Determine the (X, Y) coordinate at the center of the cell enclosing the given text.  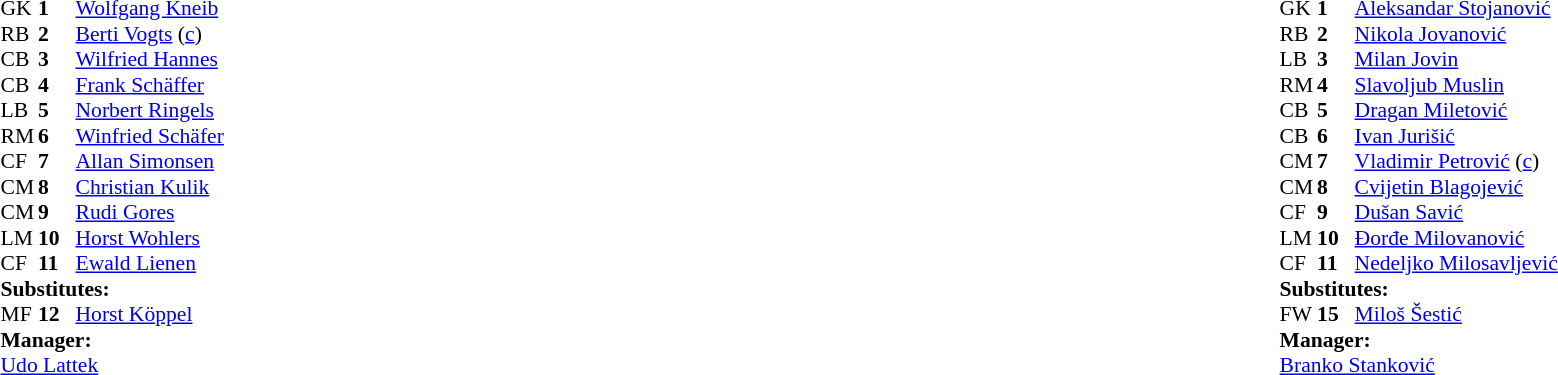
Nedeljko Milosavljević (1456, 263)
Winfried Schäfer (150, 136)
Đorđe Milovanović (1456, 238)
MF (19, 315)
Ewald Lienen (150, 263)
Christian Kulik (150, 187)
Nikola Jovanović (1456, 34)
Milan Jovin (1456, 59)
Miloš Šestić (1456, 315)
Wilfried Hannes (150, 59)
Berti Vogts (c) (150, 34)
Cvijetin Blagojević (1456, 187)
Horst Wohlers (150, 238)
Dušan Savić (1456, 213)
FW (1299, 315)
Dragan Miletović (1456, 111)
Slavoljub Muslin (1456, 85)
12 (57, 315)
Ivan Jurišić (1456, 136)
15 (1336, 315)
Norbert Ringels (150, 111)
Allan Simonsen (150, 161)
Horst Köppel (150, 315)
Vladimir Petrović (c) (1456, 161)
Frank Schäffer (150, 85)
Rudi Gores (150, 213)
